Find where the given text appears and provide that cell's center as [X, Y] coordinate. 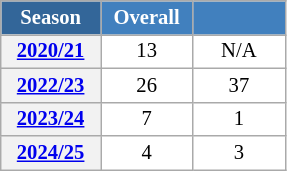
26 [146, 85]
4 [146, 153]
Overall [146, 17]
7 [146, 119]
2022/23 [51, 85]
37 [239, 85]
1 [239, 119]
Season [51, 17]
3 [239, 153]
13 [146, 51]
2020/21 [51, 51]
2023/24 [51, 119]
N/A [239, 51]
2024/25 [51, 153]
